Capture the cell that displays the provided text and extract its [X, Y] central coordinate. 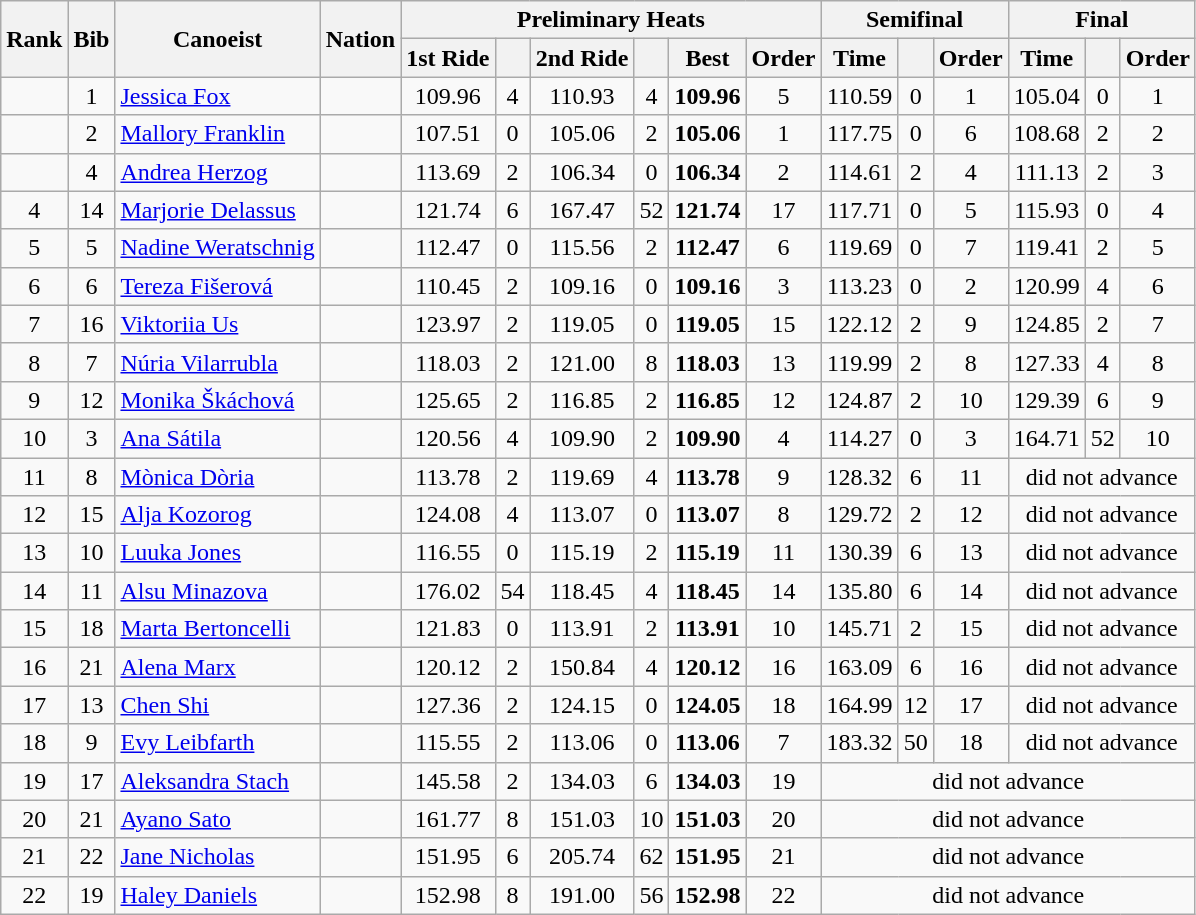
110.59 [860, 96]
Ana Sátila [218, 438]
62 [652, 857]
Jessica Fox [218, 96]
Bib [92, 39]
Aleksandra Stach [218, 781]
2nd Ride [582, 58]
120.56 [448, 438]
129.72 [860, 515]
114.61 [860, 172]
Marta Bertoncelli [218, 629]
124.15 [582, 705]
Chen Shi [218, 705]
121.00 [582, 362]
161.77 [448, 819]
Nadine Weratschnig [218, 248]
113.69 [448, 172]
113.23 [860, 286]
125.65 [448, 400]
124.87 [860, 400]
145.58 [448, 781]
176.02 [448, 591]
117.75 [860, 134]
Andrea Herzog [218, 172]
Viktoriia Us [218, 324]
Ayano Sato [218, 819]
Haley Daniels [218, 895]
129.39 [1046, 400]
122.12 [860, 324]
127.36 [448, 705]
119.99 [860, 362]
164.99 [860, 705]
Rank [34, 39]
Preliminary Heats [611, 20]
123.97 [448, 324]
135.80 [860, 591]
191.00 [582, 895]
50 [916, 743]
145.71 [860, 629]
Semifinal [914, 20]
54 [512, 591]
117.71 [860, 210]
Tereza Fišerová [218, 286]
205.74 [582, 857]
Jane Nicholas [218, 857]
121.83 [448, 629]
1st Ride [448, 58]
150.84 [582, 667]
Núria Vilarrubla [218, 362]
Alsu Minazova [218, 591]
127.33 [1046, 362]
116.55 [448, 553]
Marjorie Delassus [218, 210]
124.05 [708, 705]
183.32 [860, 743]
120.99 [1046, 286]
111.13 [1046, 172]
115.56 [582, 248]
Alena Marx [218, 667]
167.47 [582, 210]
110.45 [448, 286]
108.68 [1046, 134]
163.09 [860, 667]
115.93 [1046, 210]
Mallory Franklin [218, 134]
Canoeist [218, 39]
128.32 [860, 477]
Best [708, 58]
Luuka Jones [218, 553]
Monika Škáchová [218, 400]
107.51 [448, 134]
Final [1102, 20]
Mònica Dòria [218, 477]
130.39 [860, 553]
114.27 [860, 438]
56 [652, 895]
124.08 [448, 515]
119.41 [1046, 248]
110.93 [582, 96]
124.85 [1046, 324]
Evy Leibfarth [218, 743]
Nation [360, 39]
Alja Kozorog [218, 515]
105.04 [1046, 96]
115.55 [448, 743]
164.71 [1046, 438]
